Search for the cell housing the specified text and yield its (X, Y) center coordinate. 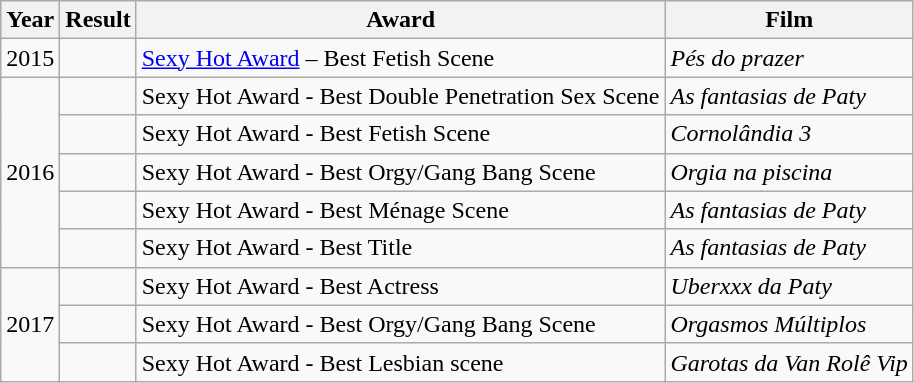
Garotas da Van Rolê Vip (789, 362)
2015 (30, 58)
Film (789, 20)
Orgia na piscina (789, 172)
Sexy Hot Award - Best Lesbian scene (400, 362)
Sexy Hot Award - Best Double Penetration Sex Scene (400, 96)
Orgasmos Múltiplos (789, 324)
Year (30, 20)
Sexy Hot Award - Best Fetish Scene (400, 134)
Pés do prazer (789, 58)
Uberxxx da Paty (789, 286)
Award (400, 20)
Cornolândia 3 (789, 134)
Sexy Hot Award – Best Fetish Scene (400, 58)
Sexy Hot Award - Best Title (400, 248)
2017 (30, 324)
Sexy Hot Award - Best Ménage Scene (400, 210)
Sexy Hot Award - Best Actress (400, 286)
Result (98, 20)
2016 (30, 172)
